Capture the cell that displays the provided text and extract its (x, y) central coordinate. 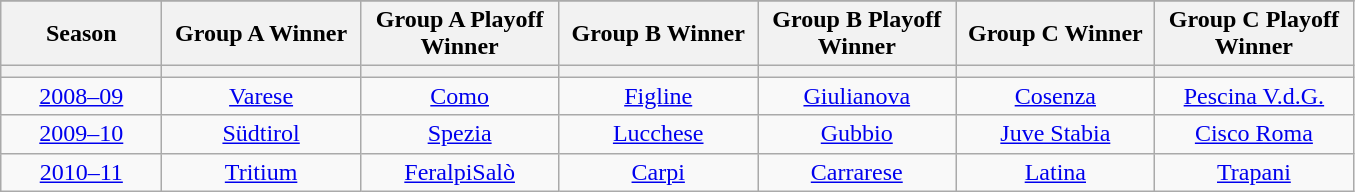
Spezia (460, 134)
Cisco Roma (1254, 134)
2009–10 (82, 134)
Season (82, 34)
Lucchese (658, 134)
Carrarese (858, 172)
Carpi (658, 172)
Gubbio (858, 134)
2008–09 (82, 96)
Group B Playoff Winner (858, 34)
Südtirol (262, 134)
Latina (1056, 172)
Group B Winner (658, 34)
Pescina V.d.G. (1254, 96)
Varese (262, 96)
Group C Playoff Winner (1254, 34)
2010–11 (82, 172)
FeralpiSalò (460, 172)
Group A Winner (262, 34)
Cosenza (1056, 96)
Trapani (1254, 172)
Juve Stabia (1056, 134)
Giulianova (858, 96)
Como (460, 96)
Group C Winner (1056, 34)
Figline (658, 96)
Group A Playoff Winner (460, 34)
Tritium (262, 172)
